Determine the (x, y) coordinate at the center of the cell enclosing the given text.  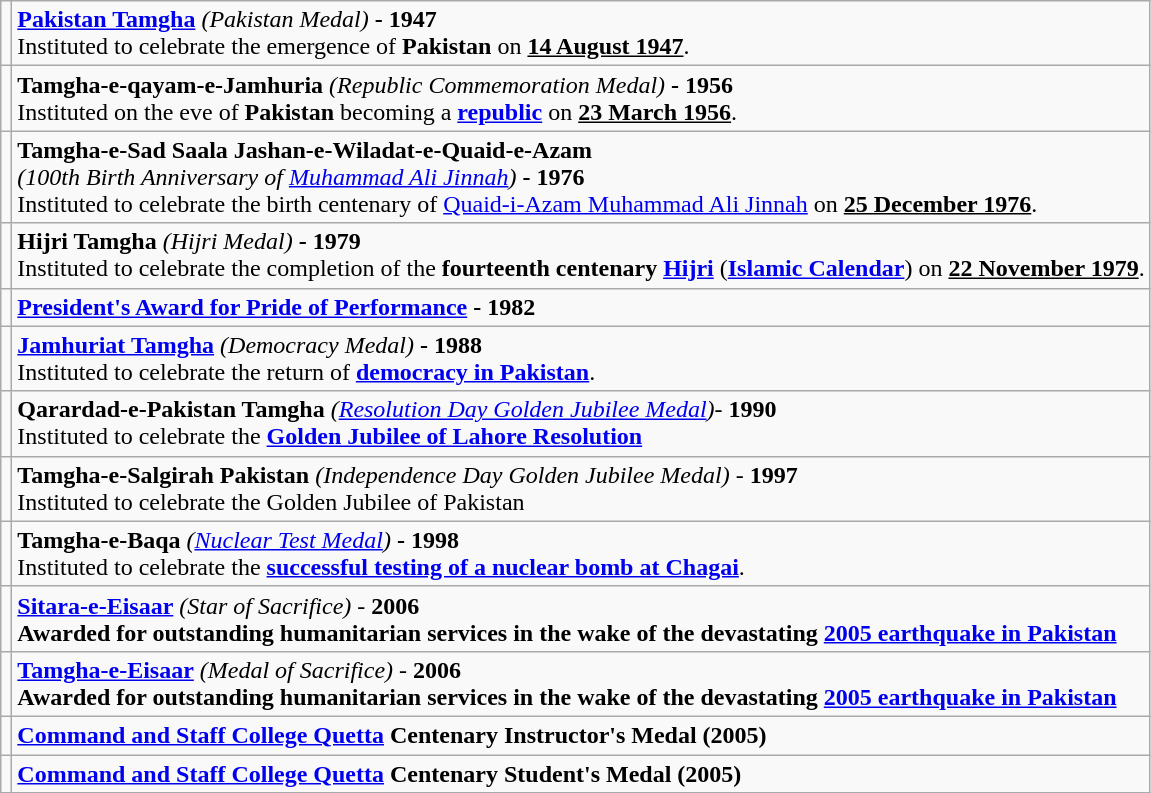
Tamgha-e-Eisaar (Medal of Sacrifice) - 2006Awarded for outstanding humanitarian services in the wake of the devastating 2005 earthquake in Pakistan (581, 684)
Qarardad-e-Pakistan Tamgha (Resolution Day Golden Jubilee Medal)- 1990Instituted to celebrate the Golden Jubilee of Lahore Resolution (581, 424)
Hijri Tamgha (Hijri Medal) - 1979Instituted to celebrate the completion of the fourteenth centenary Hijri (Islamic Calendar) on 22 November 1979. (581, 256)
Sitara-e-Eisaar (Star of Sacrifice) - 2006Awarded for outstanding humanitarian services in the wake of the devastating 2005 earthquake in Pakistan (581, 618)
Command and Staff College Quetta Centenary Student's Medal (2005) (581, 773)
Tamgha-e-Baqa (Nuclear Test Medal) - 1998Instituted to celebrate the successful testing of a nuclear bomb at Chagai. (581, 554)
Jamhuriat Tamgha (Democracy Medal) - 1988Instituted to celebrate the return of democracy in Pakistan. (581, 358)
Tamgha-e-Salgirah Pakistan (Independence Day Golden Jubilee Medal) - 1997Instituted to celebrate the Golden Jubilee of Pakistan (581, 488)
Tamgha-e-qayam-e-Jamhuria (Republic Commemoration Medal) - 1956Instituted on the eve of Pakistan becoming a republic on 23 March 1956. (581, 98)
Command and Staff College Quetta Centenary Instructor's Medal (2005) (581, 735)
President's Award for Pride of Performance - 1982 (581, 307)
Pakistan Tamgha (Pakistan Medal) - 1947Instituted to celebrate the emergence of Pakistan on 14 August 1947. (581, 34)
